For the text-containing cell, return its midpoint in (x, y) coordinate format. 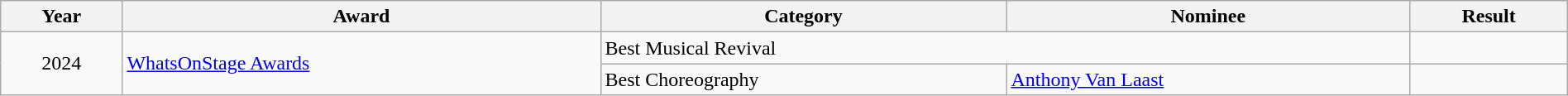
2024 (61, 64)
WhatsOnStage Awards (361, 64)
Nominee (1208, 17)
Anthony Van Laast (1208, 79)
Result (1489, 17)
Award (361, 17)
Year (61, 17)
Best Musical Revival (1006, 48)
Category (804, 17)
Best Choreography (804, 79)
